Determine the (X, Y) coordinate at the center of the cell enclosing the given text.  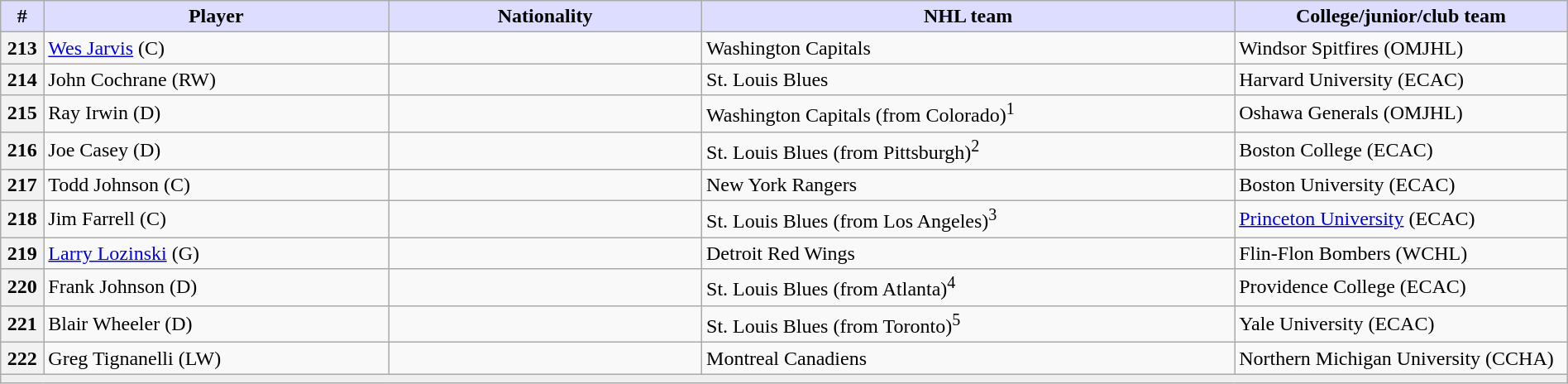
Providence College (ECAC) (1401, 288)
Princeton University (ECAC) (1401, 218)
NHL team (968, 17)
Northern Michigan University (CCHA) (1401, 358)
Blair Wheeler (D) (217, 324)
Joe Casey (D) (217, 151)
Player (217, 17)
Yale University (ECAC) (1401, 324)
Washington Capitals (from Colorado)1 (968, 114)
Jim Farrell (C) (217, 218)
Detroit Red Wings (968, 253)
Ray Irwin (D) (217, 114)
Harvard University (ECAC) (1401, 79)
St. Louis Blues (from Toronto)5 (968, 324)
St. Louis Blues (from Los Angeles)3 (968, 218)
213 (22, 48)
John Cochrane (RW) (217, 79)
St. Louis Blues (from Pittsburgh)2 (968, 151)
216 (22, 151)
220 (22, 288)
Washington Capitals (968, 48)
215 (22, 114)
219 (22, 253)
# (22, 17)
Wes Jarvis (C) (217, 48)
Montreal Canadiens (968, 358)
Boston College (ECAC) (1401, 151)
Larry Lozinski (G) (217, 253)
Oshawa Generals (OMJHL) (1401, 114)
New York Rangers (968, 185)
217 (22, 185)
College/junior/club team (1401, 17)
Windsor Spitfires (OMJHL) (1401, 48)
Todd Johnson (C) (217, 185)
Nationality (546, 17)
St. Louis Blues (from Atlanta)4 (968, 288)
222 (22, 358)
St. Louis Blues (968, 79)
Greg Tignanelli (LW) (217, 358)
Boston University (ECAC) (1401, 185)
218 (22, 218)
221 (22, 324)
Flin-Flon Bombers (WCHL) (1401, 253)
214 (22, 79)
Frank Johnson (D) (217, 288)
